Capture the cell that displays the provided text and extract its [X, Y] central coordinate. 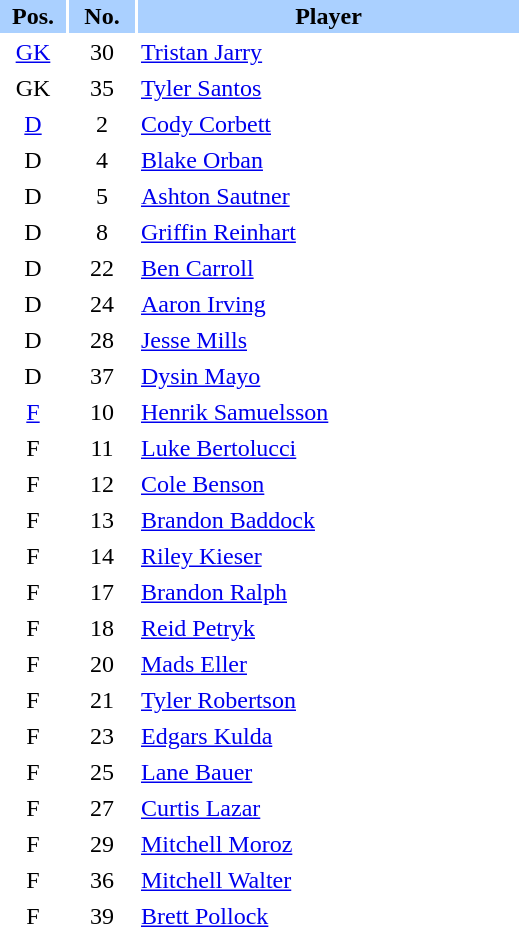
Dysin Mayo [328, 376]
Tyler Santos [328, 88]
27 [102, 808]
Blake Orban [328, 160]
Player [328, 16]
Mitchell Walter [328, 880]
30 [102, 52]
Tristan Jarry [328, 52]
17 [102, 592]
Tyler Robertson [328, 700]
2 [102, 124]
Brandon Baddock [328, 520]
10 [102, 412]
12 [102, 484]
Lane Bauer [328, 772]
Mitchell Moroz [328, 844]
13 [102, 520]
29 [102, 844]
28 [102, 340]
Edgars Kulda [328, 736]
Cody Corbett [328, 124]
11 [102, 448]
Cole Benson [328, 484]
24 [102, 304]
Luke Bertolucci [328, 448]
21 [102, 700]
Jesse Mills [328, 340]
25 [102, 772]
Henrik Samuelsson [328, 412]
8 [102, 232]
Ashton Sautner [328, 196]
36 [102, 880]
Brandon Ralph [328, 592]
Ben Carroll [328, 268]
18 [102, 628]
37 [102, 376]
Pos. [33, 16]
Curtis Lazar [328, 808]
Griffin Reinhart [328, 232]
14 [102, 556]
22 [102, 268]
Mads Eller [328, 664]
4 [102, 160]
Aaron Irving [328, 304]
Riley Kieser [328, 556]
23 [102, 736]
20 [102, 664]
35 [102, 88]
Reid Petryk [328, 628]
No. [102, 16]
5 [102, 196]
